Output the (X, Y) coordinate of the center of the cell containing the given text.  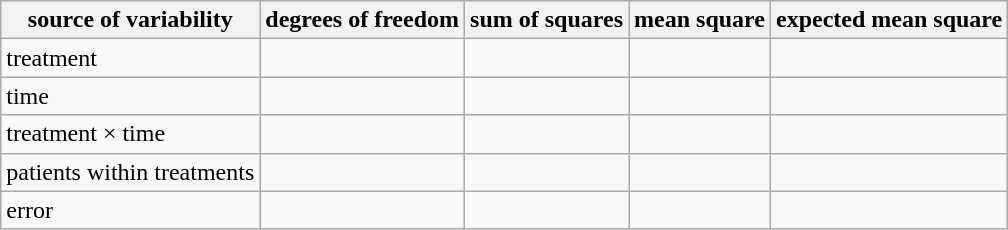
error (130, 210)
sum of squares (547, 20)
degrees of freedom (362, 20)
treatment (130, 58)
patients within treatments (130, 172)
mean square (700, 20)
time (130, 96)
source of variability (130, 20)
treatment × time (130, 134)
expected mean square (888, 20)
